Find where the given text appears and provide that cell's center as (X, Y) coordinate. 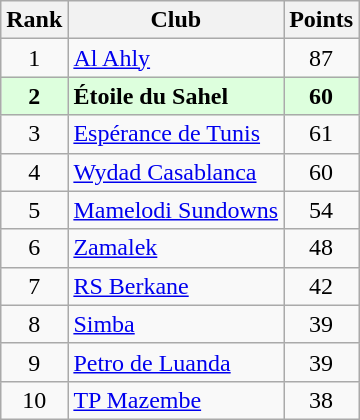
4 (34, 172)
RS Berkane (176, 286)
8 (34, 324)
5 (34, 210)
Club (176, 20)
Espérance de Tunis (176, 134)
Petro de Luanda (176, 362)
2 (34, 96)
Simba (176, 324)
Mamelodi Sundowns (176, 210)
54 (322, 210)
Wydad Casablanca (176, 172)
9 (34, 362)
Rank (34, 20)
TP Mazembe (176, 400)
10 (34, 400)
Al Ahly (176, 58)
87 (322, 58)
61 (322, 134)
6 (34, 248)
Zamalek (176, 248)
38 (322, 400)
48 (322, 248)
7 (34, 286)
1 (34, 58)
3 (34, 134)
42 (322, 286)
Points (322, 20)
Étoile du Sahel (176, 96)
